Find where the given text appears and provide that cell's center as (X, Y) coordinate. 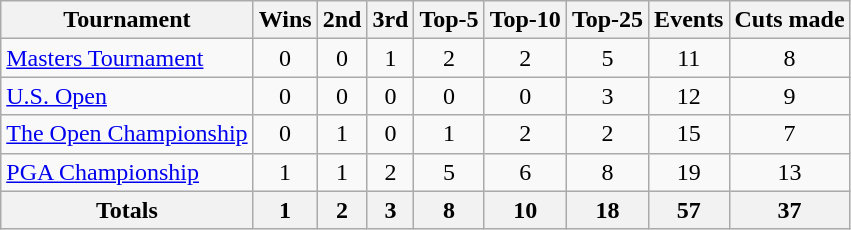
3rd (390, 20)
13 (790, 172)
Cuts made (790, 20)
Events (689, 20)
57 (689, 210)
Top-25 (607, 20)
19 (689, 172)
9 (790, 96)
11 (689, 58)
Masters Tournament (127, 58)
10 (525, 210)
6 (525, 172)
12 (689, 96)
The Open Championship (127, 134)
7 (790, 134)
37 (790, 210)
U.S. Open (127, 96)
Top-5 (449, 20)
Wins (285, 20)
18 (607, 210)
PGA Championship (127, 172)
Totals (127, 210)
2nd (342, 20)
15 (689, 134)
Top-10 (525, 20)
Tournament (127, 20)
